Search for the cell housing the specified text and yield its (X, Y) center coordinate. 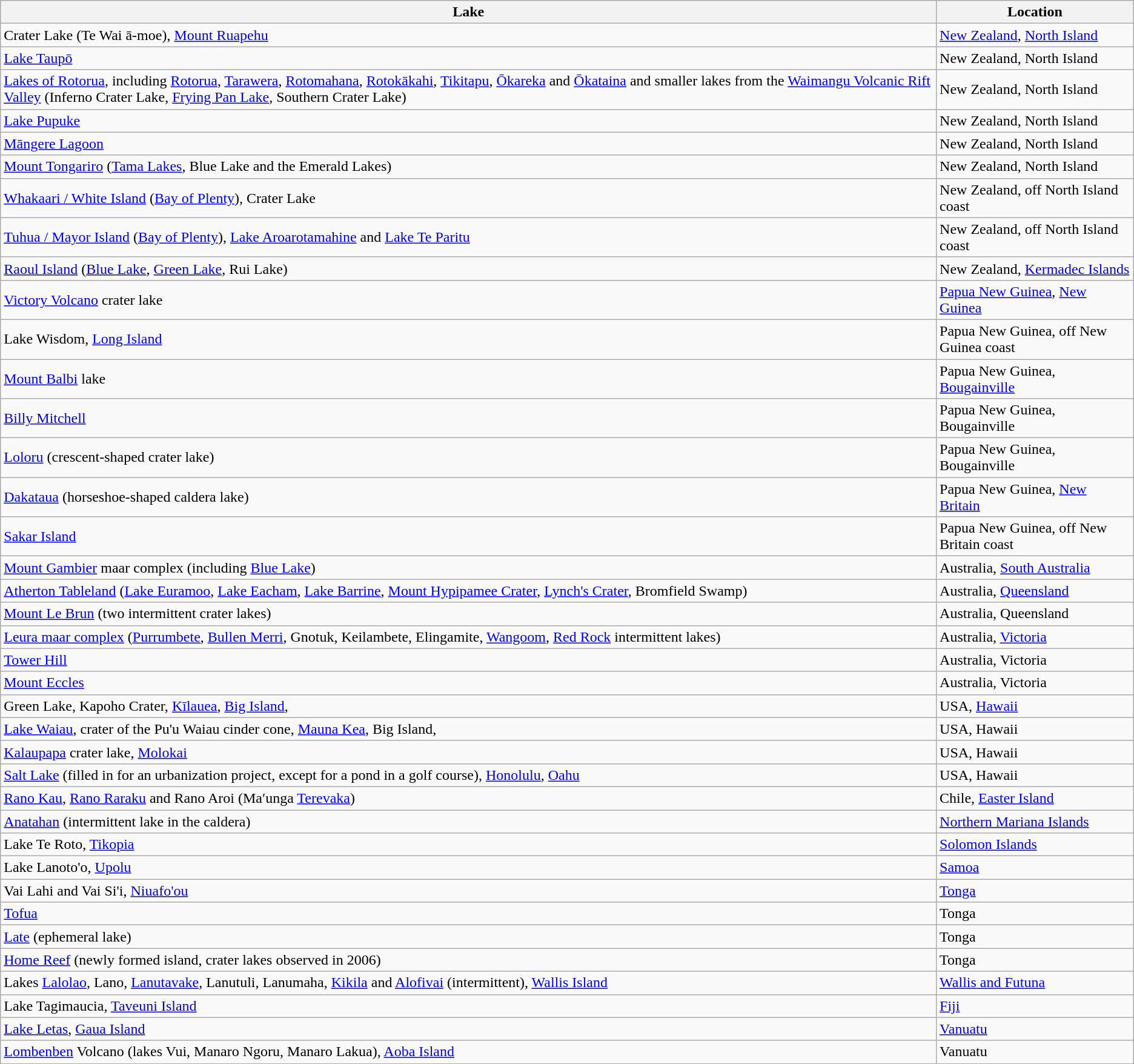
Mount Eccles (469, 683)
Dakataua (horseshoe-shaped caldera lake) (469, 497)
Lake (469, 12)
Lakes Lalolao, Lano, Lanutavake, Lanutuli, Lanumaha, Kikila and Alofivai (intermittent), Wallis Island (469, 983)
Māngere Lagoon (469, 144)
Kalaupapa crater lake, Molokai (469, 752)
Lake Taupō (469, 58)
Green Lake, Kapoho Crater, Kīlauea, Big Island, (469, 706)
Tuhua / Mayor Island (Bay of Plenty), Lake Aroarotamahine and Lake Te Paritu (469, 238)
Australia, South Australia (1035, 568)
Papua New Guinea, off New Britain coast (1035, 537)
Lake Waiau, crater of the Pu'u Waiau cinder cone, Mauna Kea, Big Island, (469, 729)
Lake Lanoto'o, Upolu (469, 868)
Fiji (1035, 1006)
Sakar Island (469, 537)
Tofua (469, 914)
Lake Pupuke (469, 121)
Wallis and Futuna (1035, 983)
Lombenben Volcano (lakes Vui, Manaro Ngoru, Manaro Lakua), Aoba Island (469, 1052)
Solomon Islands (1035, 845)
Whakaari / White Island (Bay of Plenty), Crater Lake (469, 198)
Mount Tongariro (Tama Lakes, Blue Lake and the Emerald Lakes) (469, 167)
Late (ephemeral lake) (469, 937)
Lake Wisdom, Long Island (469, 339)
Chile, Easter Island (1035, 798)
Mount Balbi lake (469, 378)
Mount Le Brun (two intermittent crater lakes) (469, 614)
Salt Lake (filled in for an urbanization project, except for a pond in a golf course), Honolulu, Oahu (469, 775)
Samoa (1035, 868)
Vai Lahi and Vai Si'i, Niuafo'ou (469, 891)
Mount Gambier maar complex (including Blue Lake) (469, 568)
Lake Letas, Gaua Island (469, 1029)
Crater Lake (Te Wai ā-moe), Mount Ruapehu (469, 35)
Papua New Guinea, New Britain (1035, 497)
Leura maar complex (Purrumbete, Bullen Merri, Gnotuk, Keilambete, Elingamite, Wangoom, Red Rock intermittent lakes) (469, 637)
Location (1035, 12)
Rano Kau, Rano Raraku and Rano Aroi (Ma′unga Terevaka) (469, 798)
Billy Mitchell (469, 418)
Lake Te Roto, Tikopia (469, 845)
Papua New Guinea, off New Guinea coast (1035, 339)
Lake Tagimaucia, Taveuni Island (469, 1006)
Loloru (crescent-shaped crater lake) (469, 458)
Raoul Island (Blue Lake, Green Lake, Rui Lake) (469, 268)
Northern Mariana Islands (1035, 821)
Tower Hill (469, 660)
Victory Volcano crater lake (469, 299)
Anatahan (intermittent lake in the caldera) (469, 821)
Papua New Guinea, New Guinea (1035, 299)
Home Reef (newly formed island, crater lakes observed in 2006) (469, 960)
Atherton Tableland (Lake Euramoo, Lake Eacham, Lake Barrine, Mount Hypipamee Crater, Lynch's Crater, Bromfield Swamp) (469, 591)
New Zealand, Kermadec Islands (1035, 268)
